From the cell containing the given text, extract its center point as (x, y) coordinate. 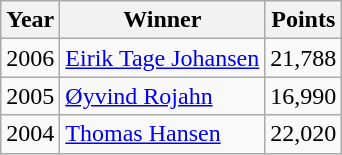
Year (30, 20)
Thomas Hansen (162, 134)
16,990 (304, 96)
Winner (162, 20)
2004 (30, 134)
2006 (30, 58)
2005 (30, 96)
21,788 (304, 58)
22,020 (304, 134)
Points (304, 20)
Eirik Tage Johansen (162, 58)
Øyvind Rojahn (162, 96)
